Return (x, y) of the center of cell containing provided text 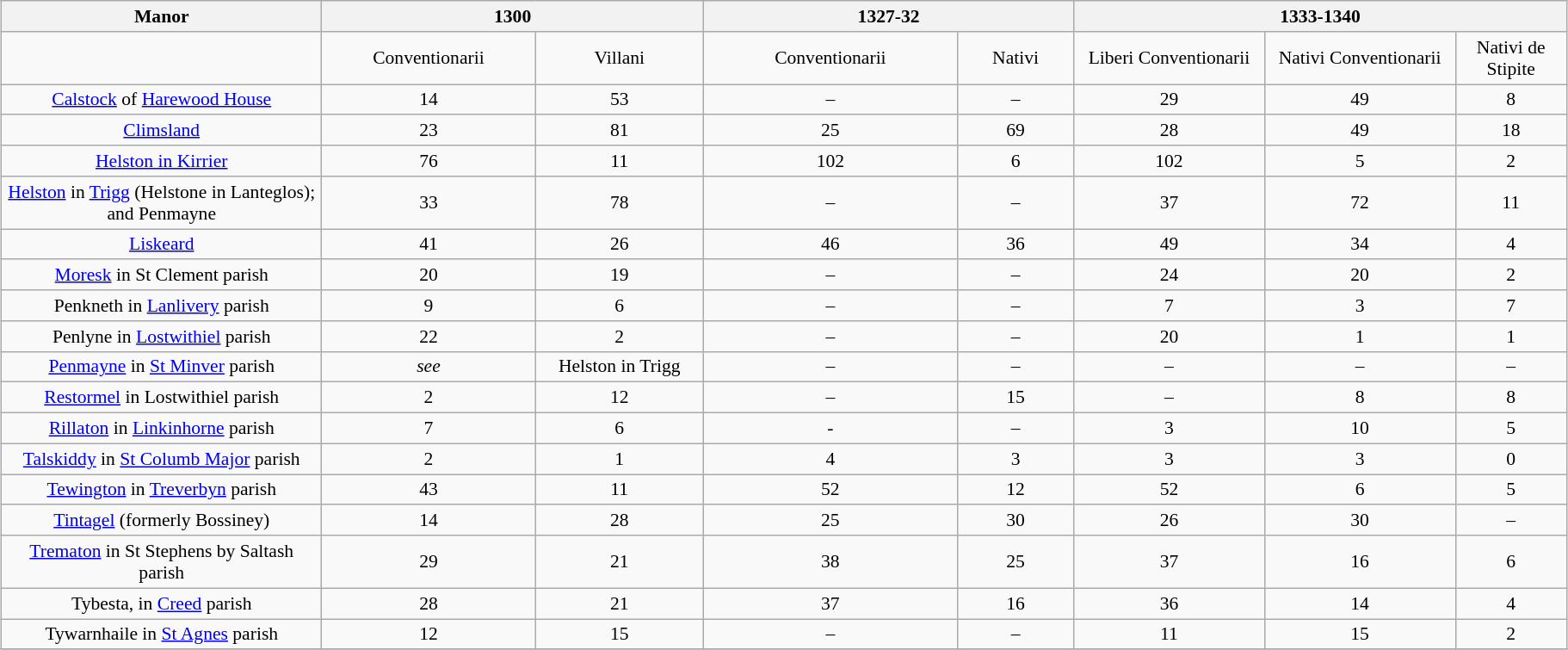
see (429, 367)
Tintagel (formerly Bossiney) (162, 521)
Nativi de Stipite (1511, 59)
69 (1015, 131)
Penlyne in Lostwithiel parish (162, 337)
72 (1360, 203)
81 (620, 131)
1300 (513, 16)
Helston in Kirrier (162, 161)
1327-32 (888, 16)
0 (1511, 459)
Penkneth in Lanlivery parish (162, 306)
24 (1169, 275)
Villani (620, 59)
38 (830, 561)
Tybesta, in Creed parish (162, 604)
Liberi Conventionarii (1169, 59)
Trematon in St Stephens by Saltash parish (162, 561)
- (830, 429)
34 (1360, 245)
76 (429, 161)
Tewington in Treverbyn parish (162, 490)
Helston in Trigg (Helstone in Lanteglos); and Penmayne (162, 203)
Restormel in Lostwithiel parish (162, 398)
Nativi (1015, 59)
Calstock of Harewood House (162, 100)
43 (429, 490)
22 (429, 337)
1333-1340 (1320, 16)
Nativi Conventionarii (1360, 59)
23 (429, 131)
78 (620, 203)
Tywarnhaile in St Agnes parish (162, 635)
Penmayne in St Minver parish (162, 367)
9 (429, 306)
Talskiddy in St Columb Major parish (162, 459)
33 (429, 203)
19 (620, 275)
Liskeard (162, 245)
Climsland (162, 131)
10 (1360, 429)
Manor (162, 16)
41 (429, 245)
53 (620, 100)
Helston in Trigg (620, 367)
46 (830, 245)
Rillaton in Linkinhorne parish (162, 429)
18 (1511, 131)
Moresk in St Clement parish (162, 275)
